Capture the cell that displays the provided text and extract its [X, Y] central coordinate. 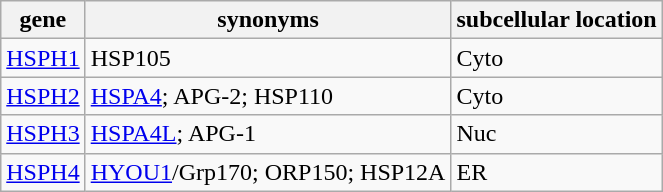
HSPH4 [43, 172]
ER [556, 172]
subcellular location [556, 20]
synonyms [268, 20]
HSPA4; APG-2; HSP110 [268, 96]
HSPH1 [43, 58]
Nuc [556, 134]
HSP105 [268, 58]
gene [43, 20]
HYOU1/Grp170; ORP150; HSP12A [268, 172]
HSPH2 [43, 96]
HSPA4L; APG-1 [268, 134]
HSPH3 [43, 134]
